Return (x, y) of the center of cell containing provided text 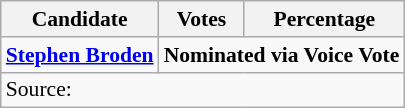
Candidate (80, 19)
Source: (203, 90)
Votes (202, 19)
Nominated via Voice Vote (282, 55)
Percentage (324, 19)
Stephen Broden (80, 55)
